From the cell containing the given text, extract its center point as (x, y) coordinate. 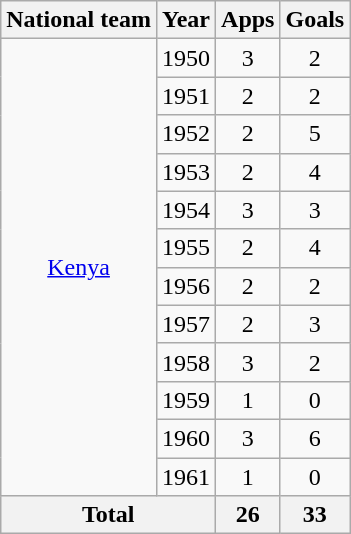
1959 (186, 400)
1950 (186, 58)
33 (315, 515)
1952 (186, 134)
Kenya (79, 268)
5 (315, 134)
Total (108, 515)
Year (186, 20)
Apps (248, 20)
1955 (186, 248)
1956 (186, 286)
Goals (315, 20)
1958 (186, 362)
1957 (186, 324)
1960 (186, 438)
1961 (186, 477)
1953 (186, 172)
National team (79, 20)
6 (315, 438)
1951 (186, 96)
1954 (186, 210)
26 (248, 515)
